Return (x, y) of the center of cell containing provided text 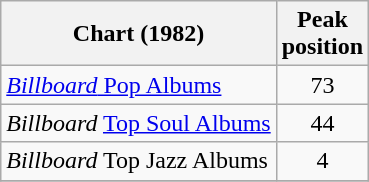
4 (322, 161)
Peakposition (322, 34)
Chart (1982) (138, 34)
73 (322, 85)
Billboard Pop Albums (138, 85)
44 (322, 123)
Billboard Top Jazz Albums (138, 161)
Billboard Top Soul Albums (138, 123)
